Capture the cell that displays the provided text and extract its [X, Y] central coordinate. 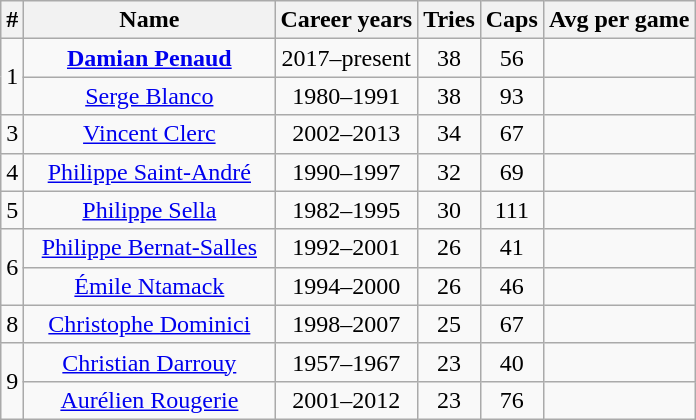
Serge Blanco [150, 96]
2017–present [346, 58]
32 [450, 172]
Philippe Saint-André [150, 172]
9 [12, 381]
1957–1967 [346, 362]
93 [512, 96]
Christophe Dominici [150, 324]
1994–2000 [346, 286]
Career years [346, 20]
1980–1991 [346, 96]
8 [12, 324]
40 [512, 362]
30 [450, 210]
Christian Darrouy [150, 362]
Émile Ntamack [150, 286]
3 [12, 134]
Tries [450, 20]
# [12, 20]
111 [512, 210]
34 [450, 134]
46 [512, 286]
1998–2007 [346, 324]
69 [512, 172]
76 [512, 400]
5 [12, 210]
Caps [512, 20]
1992–2001 [346, 248]
1982–1995 [346, 210]
4 [12, 172]
41 [512, 248]
2002–2013 [346, 134]
56 [512, 58]
Philippe Sella [150, 210]
25 [450, 324]
2001–2012 [346, 400]
6 [12, 267]
Vincent Clerc [150, 134]
Damian Penaud [150, 58]
Avg per game [618, 20]
Name [150, 20]
1 [12, 77]
1990–1997 [346, 172]
Aurélien Rougerie [150, 400]
Philippe Bernat-Salles [150, 248]
